Return [x, y] of the center of cell containing provided text 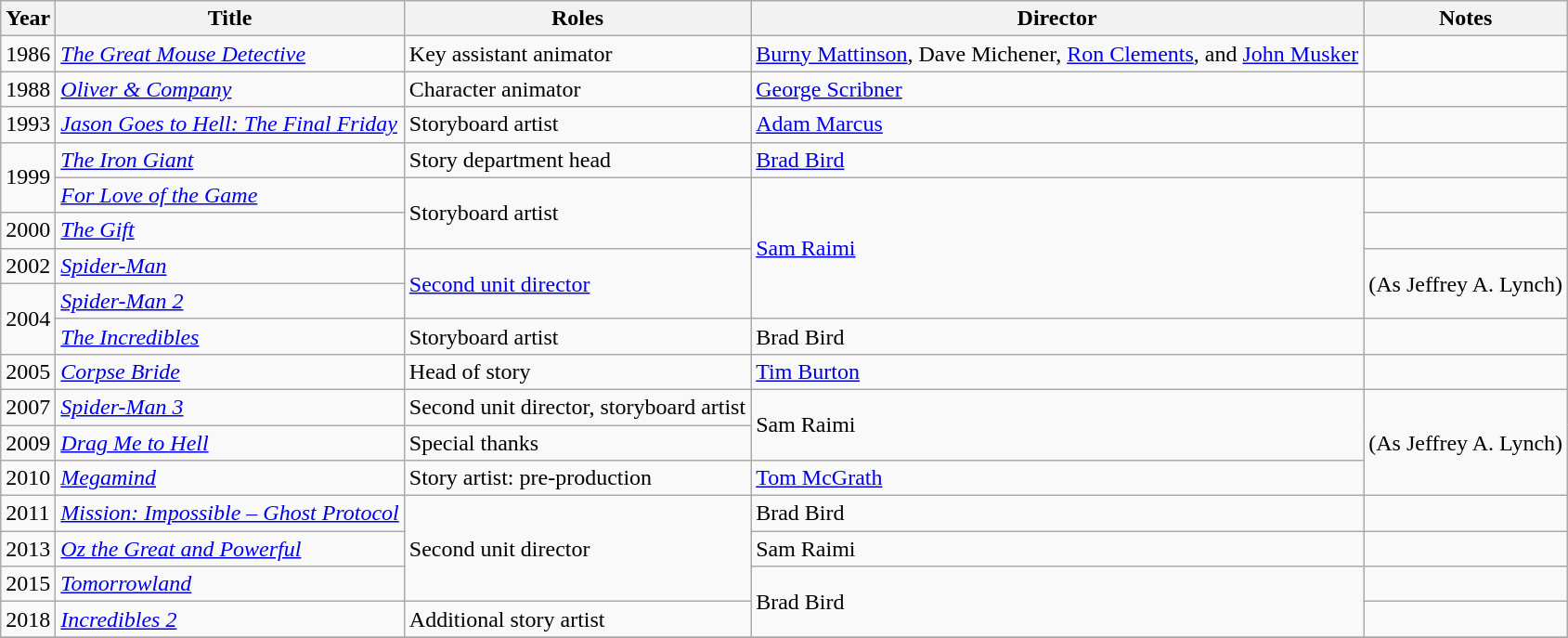
Notes [1466, 19]
Tim Burton [1057, 371]
Megamind [230, 478]
Tomorrowland [230, 584]
2009 [28, 443]
2000 [28, 230]
Oliver & Company [230, 89]
Oz the Great and Powerful [230, 549]
2013 [28, 549]
Incredibles 2 [230, 619]
Roles [577, 19]
2005 [28, 371]
Drag Me to Hell [230, 443]
2002 [28, 266]
1993 [28, 124]
2010 [28, 478]
Story artist: pre-production [577, 478]
1986 [28, 54]
Second unit director, storyboard artist [577, 407]
Adam Marcus [1057, 124]
The Gift [230, 230]
George Scribner [1057, 89]
Corpse Bride [230, 371]
Spider-Man 2 [230, 301]
2007 [28, 407]
Tom McGrath [1057, 478]
2004 [28, 319]
The Incredibles [230, 336]
Spider-Man 3 [230, 407]
2015 [28, 584]
Story department head [577, 160]
Title [230, 19]
Character animator [577, 89]
1999 [28, 177]
1988 [28, 89]
Head of story [577, 371]
For Love of the Game [230, 195]
Mission: Impossible – Ghost Protocol [230, 514]
Key assistant animator [577, 54]
Jason Goes to Hell: The Final Friday [230, 124]
2018 [28, 619]
The Great Mouse Detective [230, 54]
Year [28, 19]
Burny Mattinson, Dave Michener, Ron Clements, and John Musker [1057, 54]
The Iron Giant [230, 160]
Additional story artist [577, 619]
Director [1057, 19]
Special thanks [577, 443]
2011 [28, 514]
Spider-Man [230, 266]
